Extract the (x, y) coordinate from the center of the cell holding the provided text.  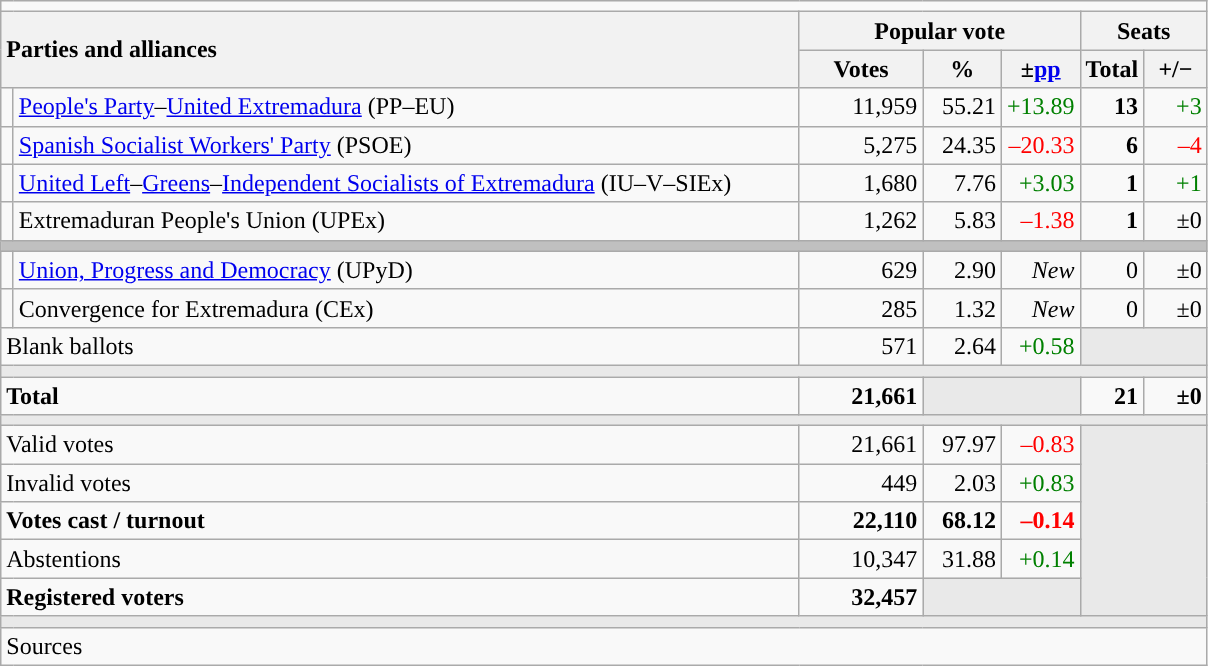
Popular vote (940, 31)
Valid votes (400, 445)
6 (1112, 145)
97.97 (962, 445)
±pp (1040, 69)
–1.38 (1040, 221)
+13.89 (1040, 107)
2.90 (962, 270)
People's Party–United Extremadura (PP–EU) (406, 107)
32,457 (861, 597)
24.35 (962, 145)
–0.83 (1040, 445)
571 (861, 346)
1.32 (962, 308)
1,262 (861, 221)
2.64 (962, 346)
Convergence for Extremadura (CEx) (406, 308)
Blank ballots (400, 346)
Seats (1144, 31)
Parties and alliances (400, 50)
Spanish Socialist Workers' Party (PSOE) (406, 145)
Extremaduran People's Union (UPEx) (406, 221)
629 (861, 270)
1,680 (861, 183)
22,110 (861, 521)
+0.58 (1040, 346)
Sources (604, 646)
21 (1112, 395)
5.83 (962, 221)
+3.03 (1040, 183)
Abstentions (400, 559)
449 (861, 483)
+1 (1176, 183)
Votes cast / turnout (400, 521)
+/− (1176, 69)
Union, Progress and Democracy (UPyD) (406, 270)
10,347 (861, 559)
Registered voters (400, 597)
–0.14 (1040, 521)
2.03 (962, 483)
13 (1112, 107)
+0.83 (1040, 483)
+0.14 (1040, 559)
United Left–Greens–Independent Socialists of Extremadura (IU–V–SIEx) (406, 183)
68.12 (962, 521)
% (962, 69)
–20.33 (1040, 145)
11,959 (861, 107)
Invalid votes (400, 483)
31.88 (962, 559)
55.21 (962, 107)
+3 (1176, 107)
Votes (861, 69)
–4 (1176, 145)
285 (861, 308)
5,275 (861, 145)
7.76 (962, 183)
